Provide the [X, Y] coordinate of the cell's center where the given text is located.  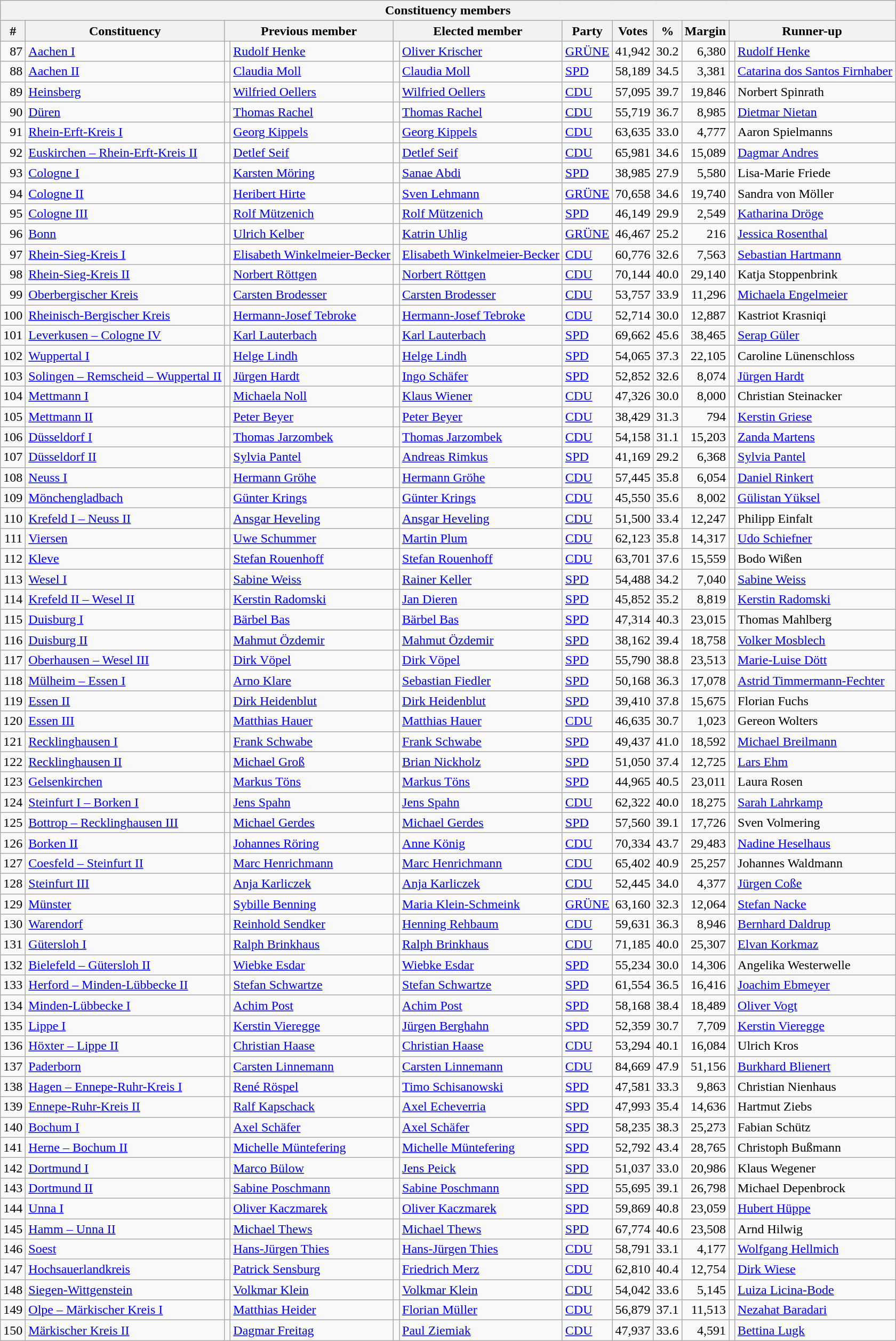
113 [13, 579]
7,709 [705, 1026]
23,508 [705, 1228]
52,445 [633, 883]
Leverkusen – Cologne IV [125, 336]
Katja Stoppenbrink [815, 275]
23,011 [705, 782]
18,275 [705, 802]
150 [13, 1330]
Laura Rosen [815, 782]
216 [705, 234]
Sven Volmering [815, 823]
23,059 [705, 1208]
7,563 [705, 254]
Bochum I [125, 1127]
Philipp Einfalt [815, 518]
16,416 [705, 985]
108 [13, 477]
138 [13, 1087]
22,105 [705, 356]
63,701 [633, 558]
54,042 [633, 1290]
Party [587, 31]
143 [13, 1188]
51,037 [633, 1168]
Mettmann I [125, 396]
132 [13, 965]
40.8 [668, 1208]
147 [13, 1270]
32.3 [668, 904]
Dortmund II [125, 1188]
Gelsenkirchen [125, 782]
34.0 [668, 883]
98 [13, 275]
Olpe – Märkischer Kreis I [125, 1310]
8,074 [705, 376]
51,050 [633, 762]
23,513 [705, 660]
58,235 [633, 1127]
Wuppertal I [125, 356]
90 [13, 112]
29.2 [668, 457]
Bodo Wißen [815, 558]
Brian Nickholz [481, 762]
128 [13, 883]
39.4 [668, 640]
45.6 [668, 336]
% [668, 31]
38,465 [705, 336]
Dirk Wiese [815, 1270]
Dortmund I [125, 1168]
125 [13, 823]
133 [13, 985]
Rheinisch-Bergischer Kreis [125, 315]
110 [13, 518]
95 [13, 213]
Wolfgang Hellmich [815, 1249]
18,592 [705, 741]
Florian Fuchs [815, 701]
101 [13, 336]
124 [13, 802]
8,946 [705, 924]
40.5 [668, 782]
54,158 [633, 437]
# [13, 31]
Gütersloh I [125, 945]
57,560 [633, 823]
14,306 [705, 965]
33.9 [668, 295]
14,317 [705, 538]
Christoph Bußmann [815, 1147]
Minden-Lübbecke I [125, 1005]
Euskirchen – Rhein-Erft-Kreis II [125, 153]
93 [13, 173]
Hagen – Ennepe-Ruhr-Kreis I [125, 1087]
Duisburg I [125, 620]
Elected member [478, 31]
27.9 [668, 173]
Heinsberg [125, 92]
Herne – Bochum II [125, 1147]
Märkischer Kreis II [125, 1330]
38,429 [633, 417]
36.5 [668, 985]
135 [13, 1026]
47,326 [633, 396]
Lippe I [125, 1026]
54,065 [633, 356]
René Röspel [312, 1087]
Burkhard Blienert [815, 1066]
Soest [125, 1249]
38.8 [668, 660]
62,123 [633, 538]
58,189 [633, 71]
63,635 [633, 132]
52,852 [633, 376]
Michaela Noll [312, 396]
Johannes Waldmann [815, 863]
65,981 [633, 153]
Klaus Wiener [481, 396]
3,381 [705, 71]
Astrid Timmermann-Fechter [815, 681]
Solingen – Remscheid – Wuppertal II [125, 376]
Nezahat Baradari [815, 1310]
8,819 [705, 600]
Gereon Wolters [815, 721]
Hochsauerlandkreis [125, 1270]
Recklinghausen I [125, 741]
4,177 [705, 1249]
Anne König [481, 843]
111 [13, 538]
97 [13, 254]
Hubert Hüppe [815, 1208]
Krefeld II – Wesel II [125, 600]
5,580 [705, 173]
794 [705, 417]
4,777 [705, 132]
Oliver Vogt [815, 1005]
54,488 [633, 579]
37.3 [668, 356]
148 [13, 1290]
62,810 [633, 1270]
60,776 [633, 254]
Rainer Keller [481, 579]
Marco Bülow [312, 1168]
38,985 [633, 173]
Dagmar Freitag [312, 1330]
57,445 [633, 477]
18,758 [705, 640]
43.7 [668, 843]
Michaela Engelmeier [815, 295]
Sanae Abdi [481, 173]
59,869 [633, 1208]
65,402 [633, 863]
Angelika Westerwelle [815, 965]
Arno Klare [312, 681]
102 [13, 356]
40.1 [668, 1046]
Katrin Uhlig [481, 234]
39,410 [633, 701]
4,377 [705, 883]
Duisburg II [125, 640]
51,156 [705, 1066]
126 [13, 843]
149 [13, 1310]
52,792 [633, 1147]
17,078 [705, 681]
5,145 [705, 1290]
55,719 [633, 112]
121 [13, 741]
118 [13, 681]
1,023 [705, 721]
37.4 [668, 762]
Previous member [309, 31]
115 [13, 620]
117 [13, 660]
Ralf Kapschack [312, 1107]
Paderborn [125, 1066]
Caroline Lünenschloss [815, 356]
Bettina Lugk [815, 1330]
Elvan Korkmaz [815, 945]
Jens Peick [481, 1168]
11,513 [705, 1310]
43.4 [668, 1147]
Rhein-Sieg-Kreis I [125, 254]
Steinfurt III [125, 883]
Düren [125, 112]
6,368 [705, 457]
91 [13, 132]
52,359 [633, 1026]
50,168 [633, 681]
45,852 [633, 600]
15,675 [705, 701]
116 [13, 640]
Wesel I [125, 579]
Sebastian Hartmann [815, 254]
47,314 [633, 620]
12,247 [705, 518]
Mettmann II [125, 417]
49,437 [633, 741]
26,798 [705, 1188]
19,846 [705, 92]
Margin [705, 31]
120 [13, 721]
6,380 [705, 51]
112 [13, 558]
84,669 [633, 1066]
62,322 [633, 802]
16,084 [705, 1046]
9,863 [705, 1087]
134 [13, 1005]
4,591 [705, 1330]
122 [13, 762]
Paul Ziemiak [481, 1330]
Bernhard Daldrup [815, 924]
Sarah Lahrkamp [815, 802]
15,203 [705, 437]
30.2 [668, 51]
70,334 [633, 843]
28,765 [705, 1147]
Sybille Benning [312, 904]
19,740 [705, 193]
Kleve [125, 558]
Arnd Hilwig [815, 1228]
8,985 [705, 112]
40.4 [668, 1270]
11,296 [705, 295]
57,095 [633, 92]
6,054 [705, 477]
Coesfeld – Steinfurt II [125, 863]
33.3 [668, 1087]
58,791 [633, 1249]
Axel Echeverria [481, 1107]
Aaron Spielmanns [815, 132]
Rhein-Sieg-Kreis II [125, 275]
Bonn [125, 234]
63,160 [633, 904]
12,754 [705, 1270]
Aachen I [125, 51]
8,002 [705, 498]
Constituency [125, 31]
38.4 [668, 1005]
Cologne III [125, 213]
12,725 [705, 762]
Florian Müller [481, 1310]
Krefeld I – Neuss II [125, 518]
107 [13, 457]
29.9 [668, 213]
Cologne II [125, 193]
47.9 [668, 1066]
Nadine Heselhaus [815, 843]
Oberhausen – Wesel III [125, 660]
Mönchengladbach [125, 498]
130 [13, 924]
Sven Lehmann [481, 193]
25,273 [705, 1127]
Dietmar Nietan [815, 112]
Katharina Dröge [815, 213]
Daniel Rinkert [815, 477]
Michael Breilmann [815, 741]
47,937 [633, 1330]
109 [13, 498]
Münster [125, 904]
51,500 [633, 518]
Kerstin Griese [815, 417]
Neuss I [125, 477]
35.6 [668, 498]
Patrick Sensburg [312, 1270]
89 [13, 92]
41,169 [633, 457]
Oliver Krischer [481, 51]
34.5 [668, 71]
Hartmut Ziebs [815, 1107]
15,089 [705, 153]
136 [13, 1046]
45,550 [633, 498]
34.2 [668, 579]
Essen III [125, 721]
Friedrich Merz [481, 1270]
Essen II [125, 701]
Fabian Schütz [815, 1127]
Borken II [125, 843]
12,887 [705, 315]
Christian Nienhaus [815, 1087]
53,294 [633, 1046]
56,879 [633, 1310]
Viersen [125, 538]
96 [13, 234]
92 [13, 153]
Rhein-Erft-Kreis I [125, 132]
41,942 [633, 51]
142 [13, 1168]
37.6 [668, 558]
94 [13, 193]
70,658 [633, 193]
33.4 [668, 518]
Norbert Spinrath [815, 92]
Udo Schiefner [815, 538]
Reinhold Sendker [312, 924]
Johannes Röring [312, 843]
Sebastian Fiedler [481, 681]
Aachen II [125, 71]
119 [13, 701]
Uwe Schummer [312, 538]
7,040 [705, 579]
29,140 [705, 275]
33.1 [668, 1249]
23,015 [705, 620]
Unna I [125, 1208]
123 [13, 782]
Martin Plum [481, 538]
44,965 [633, 782]
Dagmar Andres [815, 153]
Mülheim – Essen I [125, 681]
99 [13, 295]
Lisa-Marie Friede [815, 173]
39.7 [668, 92]
139 [13, 1107]
104 [13, 396]
Jessica Rosenthal [815, 234]
20,986 [705, 1168]
15,559 [705, 558]
Ulrich Kros [815, 1046]
55,790 [633, 660]
46,635 [633, 721]
127 [13, 863]
31.3 [668, 417]
55,234 [633, 965]
Michael Groß [312, 762]
67,774 [633, 1228]
Ennepe-Ruhr-Kreis II [125, 1107]
71,185 [633, 945]
40.6 [668, 1228]
144 [13, 1208]
58,168 [633, 1005]
Luiza Licina-Bode [815, 1290]
41.0 [668, 741]
Cologne I [125, 173]
47,993 [633, 1107]
Jan Dieren [481, 600]
Jürgen Berghahn [481, 1026]
25,257 [705, 863]
17,726 [705, 823]
55,695 [633, 1188]
114 [13, 600]
40.3 [668, 620]
38,162 [633, 640]
Maria Klein-Schmeink [481, 904]
137 [13, 1066]
Hamm – Unna II [125, 1228]
106 [13, 437]
8,000 [705, 396]
Recklinghausen II [125, 762]
Christian Steinacker [815, 396]
Bielefeld – Gütersloh II [125, 965]
Thomas Mahlberg [815, 620]
Steinfurt I – Borken I [125, 802]
Gülistan Yüksel [815, 498]
Karsten Möring [312, 173]
Joachim Ebmeyer [815, 985]
31.1 [668, 437]
59,631 [633, 924]
Matthias Heider [312, 1310]
69,662 [633, 336]
Bottrop – Recklinghausen III [125, 823]
131 [13, 945]
70,144 [633, 275]
Düsseldorf I [125, 437]
40.9 [668, 863]
Heribert Hirte [312, 193]
Jürgen Coße [815, 883]
140 [13, 1127]
18,489 [705, 1005]
14,636 [705, 1107]
Herford – Minden-Lübbecke II [125, 985]
25.2 [668, 234]
Marie-Luise Dött [815, 660]
37.8 [668, 701]
Höxter – Lippe II [125, 1046]
46,467 [633, 234]
35.2 [668, 600]
52,714 [633, 315]
141 [13, 1147]
2,549 [705, 213]
Kastriot Krasniqi [815, 315]
36.7 [668, 112]
Stefan Nacke [815, 904]
37.1 [668, 1310]
129 [13, 904]
88 [13, 71]
61,554 [633, 985]
Votes [633, 31]
Constituency members [448, 11]
Michael Depenbrock [815, 1188]
Catarina dos Santos Firnhaber [815, 71]
87 [13, 51]
Timo Schisanowski [481, 1087]
Oberbergischer Kreis [125, 295]
Andreas Rimkus [481, 457]
Ingo Schäfer [481, 376]
47,581 [633, 1087]
Runner-up [812, 31]
100 [13, 315]
29,483 [705, 843]
46,149 [633, 213]
Warendorf [125, 924]
Henning Rehbaum [481, 924]
Volker Mosblech [815, 640]
Siegen-Wittgenstein [125, 1290]
Düsseldorf II [125, 457]
Sandra von Möller [815, 193]
145 [13, 1228]
Ulrich Kelber [312, 234]
35.4 [668, 1107]
105 [13, 417]
38.3 [668, 1127]
Klaus Wegener [815, 1168]
12,064 [705, 904]
53,757 [633, 295]
Serap Güler [815, 336]
Zanda Martens [815, 437]
25,307 [705, 945]
146 [13, 1249]
Lars Ehm [815, 762]
103 [13, 376]
